Locate the cell with the specified text and output its (x, y) center coordinate. 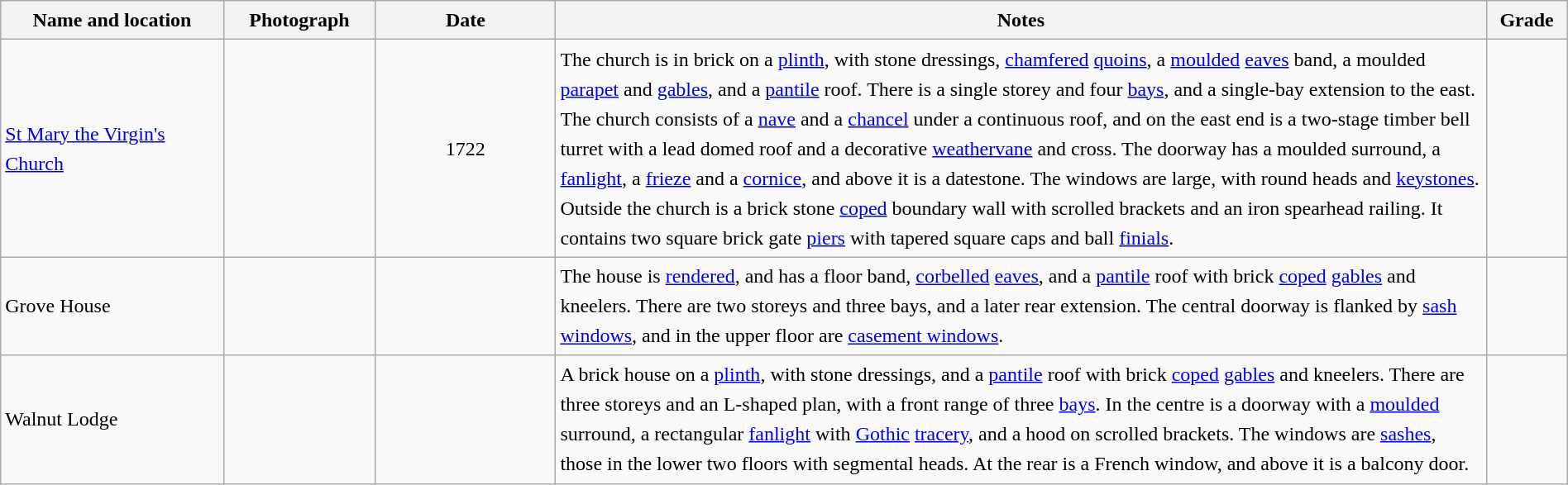
Walnut Lodge (112, 420)
Name and location (112, 20)
Notes (1021, 20)
Photograph (299, 20)
St Mary the Virgin's Church (112, 149)
1722 (466, 149)
Grade (1527, 20)
Grove House (112, 306)
Date (466, 20)
